Find where the given text appears and provide that cell's center as [X, Y] coordinate. 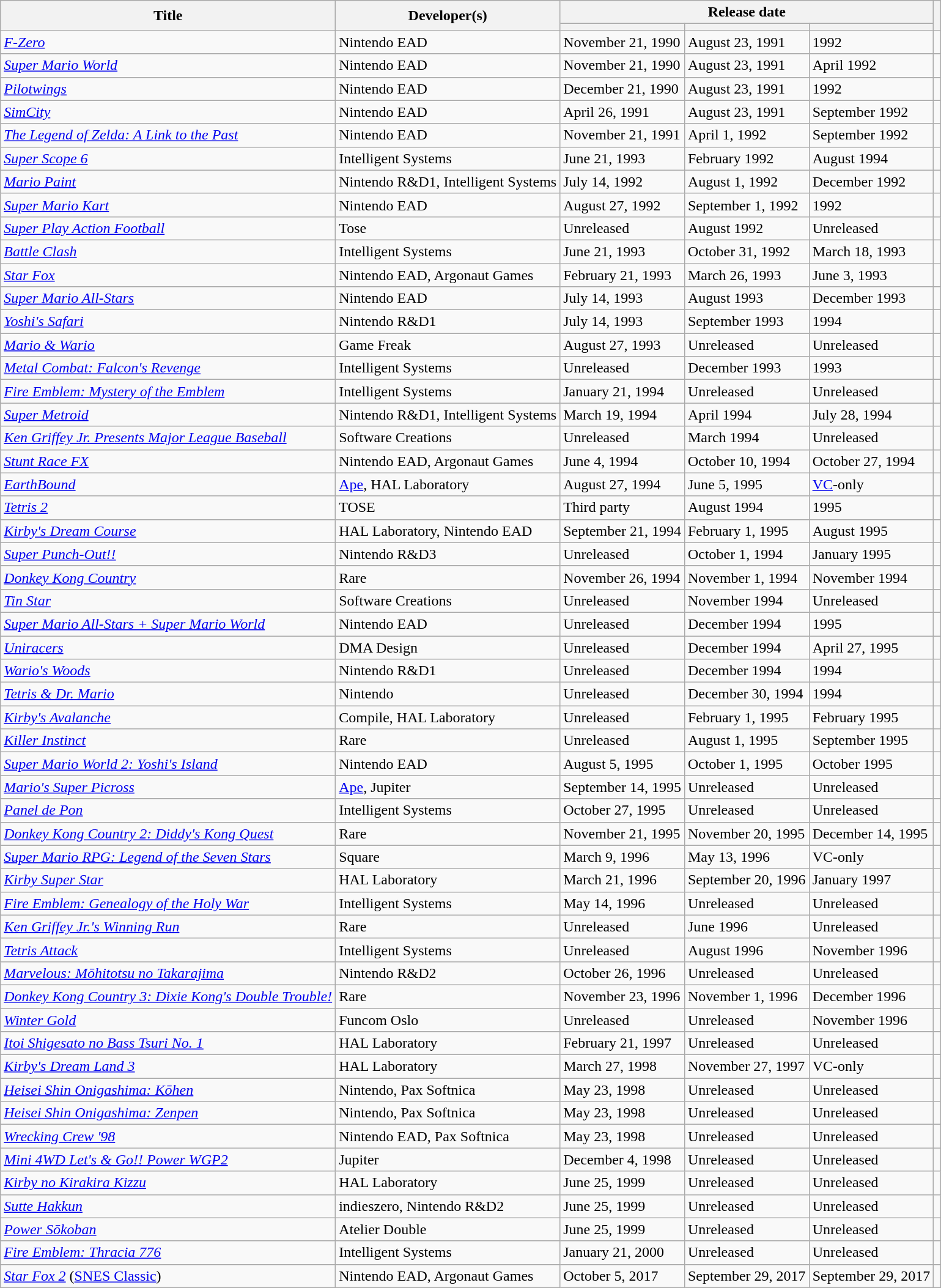
Atelier Double [448, 1229]
Funcom Oslo [448, 1020]
Third party [622, 508]
November 1, 1994 [747, 577]
October 1995 [871, 764]
March 19, 1994 [622, 415]
Super Mario All-Stars + Super Mario World [168, 624]
Super Mario Kart [168, 205]
Title [168, 16]
April 27, 1995 [871, 648]
Battle Clash [168, 251]
June 5, 1995 [747, 484]
Kirby's Dream Land 3 [168, 1067]
July 14, 1992 [622, 182]
Tetris Attack [168, 950]
April 1994 [747, 415]
October 31, 1992 [747, 251]
Panel de Pon [168, 810]
September 1995 [871, 741]
Super Mario World [168, 65]
Mario Paint [168, 182]
November 1, 1996 [747, 996]
Donkey Kong Country [168, 577]
August 27, 1992 [622, 205]
February 21, 1993 [622, 275]
February 1992 [747, 158]
Super Play Action Football [168, 228]
Ken Griffey Jr.'s Winning Run [168, 927]
Super Mario RPG: Legend of the Seven Stars [168, 857]
August 27, 1993 [622, 345]
Tin Star [168, 601]
October 26, 1996 [622, 973]
January 21, 2000 [622, 1253]
Nintendo R&D3 [448, 554]
Kirby Super Star [168, 880]
Marvelous: Mōhitotsu no Takarajima [168, 973]
May 14, 1996 [622, 903]
March 26, 1993 [747, 275]
SimCity [168, 112]
September 14, 1995 [622, 787]
June 3, 1993 [871, 275]
1993 [871, 368]
Heisei Shin Onigashima: Kōhen [168, 1090]
Donkey Kong Country 3: Dixie Kong's Double Trouble! [168, 996]
Yoshi's Safari [168, 322]
Metal Combat: Falcon's Revenge [168, 368]
Ken Griffey Jr. Presents Major League Baseball [168, 438]
Winter Gold [168, 1020]
TOSE [448, 508]
Power Sōkoban [168, 1229]
Nintendo [448, 694]
Mario & Wario [168, 345]
May 13, 1996 [747, 857]
Super Scope 6 [168, 158]
March 18, 1993 [871, 251]
November 23, 1996 [622, 996]
EarthBound [168, 484]
March 1994 [747, 438]
November 21, 1991 [622, 135]
August 1996 [747, 950]
March 9, 1996 [622, 857]
Release date [747, 12]
Kirby no Kirakira Kizzu [168, 1183]
Fire Emblem: Mystery of the Emblem [168, 391]
September 1993 [747, 322]
Super Mario All-Stars [168, 298]
Fire Emblem: Thracia 776 [168, 1253]
indieszero, Nintendo R&D2 [448, 1206]
Nintendo EAD, Pax Softnica [448, 1136]
Uniracers [168, 648]
November 26, 1994 [622, 577]
October 1, 1995 [747, 764]
February 1995 [871, 717]
Jupiter [448, 1160]
October 27, 1995 [622, 810]
Donkey Kong Country 2: Diddy's Kong Quest [168, 834]
Compile, HAL Laboratory [448, 717]
Nintendo R&D2 [448, 973]
Killer Instinct [168, 741]
Wario's Woods [168, 671]
August 1992 [747, 228]
August 27, 1994 [622, 484]
Star Fox 2 (SNES Classic) [168, 1276]
January 21, 1994 [622, 391]
Kirby's Avalanche [168, 717]
Star Fox [168, 275]
Ape, Jupiter [448, 787]
Mario's Super Picross [168, 787]
March 21, 1996 [622, 880]
October 27, 1994 [871, 461]
January 1997 [871, 880]
October 10, 1994 [747, 461]
Wrecking Crew '98 [168, 1136]
August 1993 [747, 298]
Super Punch-Out!! [168, 554]
Fire Emblem: Genealogy of the Holy War [168, 903]
DMA Design [448, 648]
Itoi Shigesato no Bass Tsuri No. 1 [168, 1043]
Super Metroid [168, 415]
August 1995 [871, 531]
November 27, 1997 [747, 1067]
Developer(s) [448, 16]
Kirby's Dream Course [168, 531]
October 5, 2017 [622, 1276]
Sutte Hakkun [168, 1206]
September 1, 1992 [747, 205]
Super Mario World 2: Yoshi's Island [168, 764]
August 1, 1995 [747, 741]
December 21, 1990 [622, 89]
June 4, 1994 [622, 461]
August 1, 1992 [747, 182]
August 5, 1995 [622, 764]
Pilotwings [168, 89]
September 21, 1994 [622, 531]
Tetris 2 [168, 508]
November 21, 1995 [622, 834]
Mini 4WD Let's & Go!! Power WGP2 [168, 1160]
December 30, 1994 [747, 694]
January 1995 [871, 554]
Stunt Race FX [168, 461]
October 1, 1994 [747, 554]
September 20, 1996 [747, 880]
December 1996 [871, 996]
November 20, 1995 [747, 834]
December 14, 1995 [871, 834]
Tetris & Dr. Mario [168, 694]
Tose [448, 228]
HAL Laboratory, Nintendo EAD [448, 531]
March 27, 1998 [622, 1067]
Square [448, 857]
Game Freak [448, 345]
The Legend of Zelda: A Link to the Past [168, 135]
June 1996 [747, 927]
April 1992 [871, 65]
July 28, 1994 [871, 415]
F-Zero [168, 42]
December 4, 1998 [622, 1160]
Ape, HAL Laboratory [448, 484]
February 21, 1997 [622, 1043]
April 26, 1991 [622, 112]
April 1, 1992 [747, 135]
Heisei Shin Onigashima: Zenpen [168, 1113]
December 1992 [871, 182]
